Scan for the cell matching the given text and deliver its (x, y) coordinate at center. 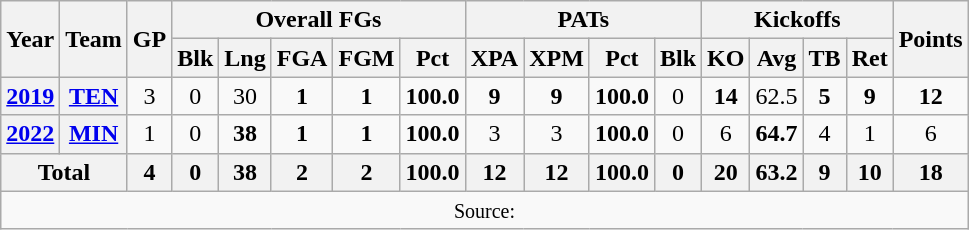
Total (64, 172)
MIN (94, 134)
62.5 (776, 96)
2019 (30, 96)
FGA (302, 58)
18 (930, 172)
Kickoffs (798, 20)
Overall FGs (318, 20)
2022 (30, 134)
Avg (776, 58)
TEN (94, 96)
Team (94, 39)
Points (930, 39)
30 (245, 96)
Ret (870, 58)
10 (870, 172)
XPM (557, 58)
14 (726, 96)
Year (30, 39)
63.2 (776, 172)
PATs (583, 20)
20 (726, 172)
XPA (494, 58)
5 (824, 96)
Lng (245, 58)
KO (726, 58)
GP (149, 39)
Source: (484, 210)
TB (824, 58)
64.7 (776, 134)
FGM (366, 58)
